Output the (x, y) coordinate of the center of the cell containing the given text.  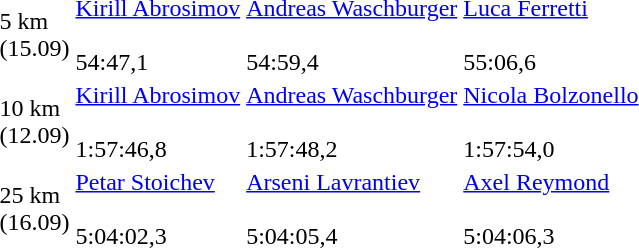
Andreas Waschburger 1:57:48,2 (352, 122)
Kirill Abrosimov 1:57:46,8 (158, 122)
